Pinpoint the cell where the given text exists, returning its (X, Y) midpoint coordinate. 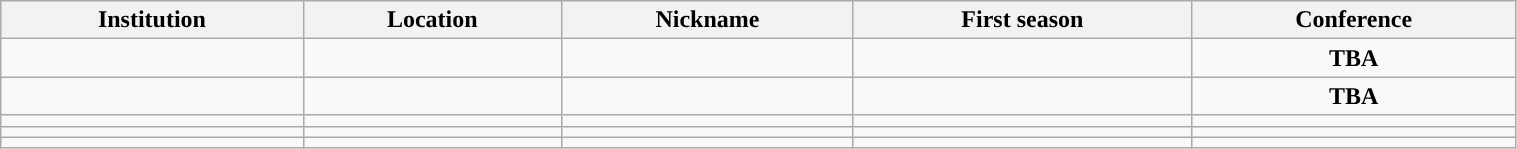
Location (432, 20)
Institution (152, 20)
First season (1022, 20)
Nickname (707, 20)
Conference (1354, 20)
